Extract the (X, Y) coordinate from the center of the cell holding the provided text.  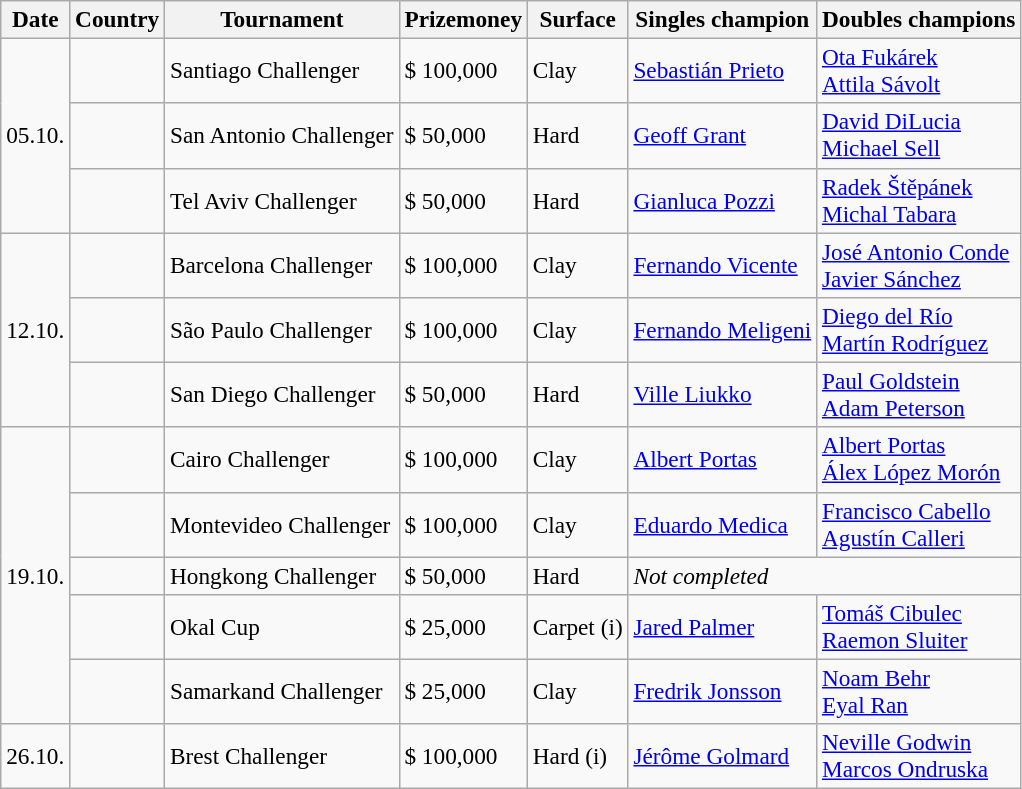
Paul Goldstein Adam Peterson (919, 394)
Geoff Grant (722, 136)
19.10. (36, 576)
Carpet (i) (578, 626)
Doubles champions (919, 19)
Prizemoney (463, 19)
Neville Godwin Marcos Ondruska (919, 756)
26.10. (36, 756)
Montevideo Challenger (282, 524)
Jared Palmer (722, 626)
12.10. (36, 329)
05.10. (36, 135)
Okal Cup (282, 626)
Eduardo Medica (722, 524)
Albert Portas Álex López Morón (919, 460)
Tournament (282, 19)
Sebastián Prieto (722, 70)
Ville Liukko (722, 394)
David DiLucia Michael Sell (919, 136)
Tel Aviv Challenger (282, 200)
Albert Portas (722, 460)
San Antonio Challenger (282, 136)
Santiago Challenger (282, 70)
Fernando Meligeni (722, 330)
José Antonio Conde Javier Sánchez (919, 264)
Surface (578, 19)
Gianluca Pozzi (722, 200)
San Diego Challenger (282, 394)
Fernando Vicente (722, 264)
Tomáš Cibulec Raemon Sluiter (919, 626)
Date (36, 19)
Singles champion (722, 19)
Fredrik Jonsson (722, 692)
Samarkand Challenger (282, 692)
Country (118, 19)
Diego del Río Martín Rodríguez (919, 330)
Cairo Challenger (282, 460)
Hard (i) (578, 756)
Brest Challenger (282, 756)
Jérôme Golmard (722, 756)
Ota Fukárek Attila Sávolt (919, 70)
Barcelona Challenger (282, 264)
Radek Štěpánek Michal Tabara (919, 200)
São Paulo Challenger (282, 330)
Noam Behr Eyal Ran (919, 692)
Francisco Cabello Agustín Calleri (919, 524)
Hongkong Challenger (282, 575)
Not completed (824, 575)
